Capture the cell that displays the provided text and extract its (x, y) central coordinate. 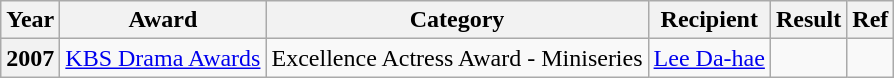
Result (808, 20)
KBS Drama Awards (163, 58)
2007 (30, 58)
Category (457, 20)
Recipient (709, 20)
Excellence Actress Award - Miniseries (457, 58)
Ref (870, 20)
Award (163, 20)
Lee Da-hae (709, 58)
Year (30, 20)
